Locate the cell with the specified text and output its (X, Y) center coordinate. 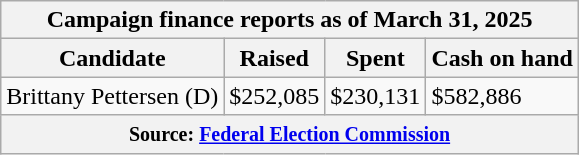
$230,131 (376, 96)
Campaign finance reports as of March 31, 2025 (290, 20)
Cash on hand (502, 58)
Spent (376, 58)
$252,085 (274, 96)
$582,886 (502, 96)
Source: Federal Election Commission (290, 134)
Candidate (112, 58)
Raised (274, 58)
Brittany Pettersen (D) (112, 96)
